Detect which cell encompasses the target text, then output its (x, y) center coordinate. 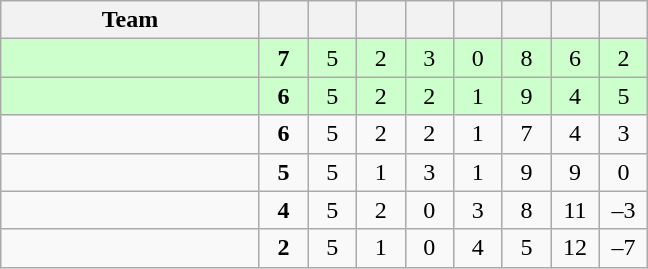
11 (576, 210)
12 (576, 248)
Team (130, 20)
–3 (624, 210)
–7 (624, 248)
